For the text-containing cell, return its midpoint in (x, y) coordinate format. 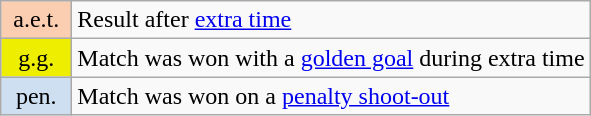
a.e.t. (36, 20)
g.g. (36, 58)
pen. (36, 96)
Match was won on a penalty shoot-out (331, 96)
Match was won with a golden goal during extra time (331, 58)
Result after extra time (331, 20)
